Output the (X, Y) coordinate of the center of the cell containing the given text.  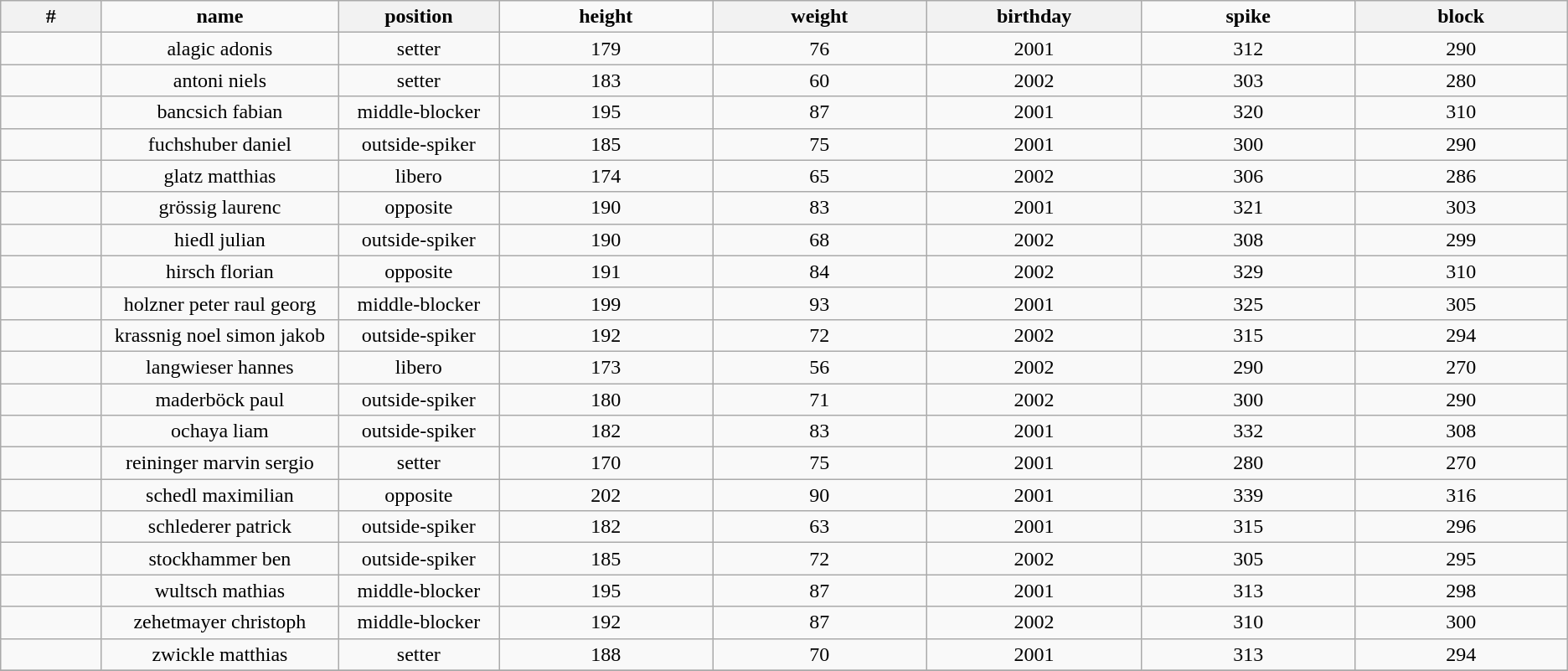
stockhammer ben (219, 559)
179 (606, 49)
birthday (1034, 17)
183 (606, 80)
84 (819, 271)
zwickle matthias (219, 654)
spike (1248, 17)
bancsich fabian (219, 112)
68 (819, 240)
# (51, 17)
188 (606, 654)
65 (819, 176)
71 (819, 400)
zehetmayer christoph (219, 622)
180 (606, 400)
block (1461, 17)
height (606, 17)
332 (1248, 431)
maderböck paul (219, 400)
174 (606, 176)
202 (606, 495)
ochaya liam (219, 431)
hiedl julian (219, 240)
312 (1248, 49)
krassnig noel simon jakob (219, 335)
70 (819, 654)
holzner peter raul georg (219, 303)
antoni niels (219, 80)
325 (1248, 303)
321 (1248, 208)
schedl maximilian (219, 495)
56 (819, 367)
schlederer patrick (219, 527)
name (219, 17)
position (419, 17)
329 (1248, 271)
306 (1248, 176)
weight (819, 17)
173 (606, 367)
295 (1461, 559)
alagic adonis (219, 49)
reininger marvin sergio (219, 463)
339 (1248, 495)
76 (819, 49)
191 (606, 271)
glatz matthias (219, 176)
wultsch mathias (219, 591)
320 (1248, 112)
199 (606, 303)
316 (1461, 495)
63 (819, 527)
296 (1461, 527)
286 (1461, 176)
90 (819, 495)
170 (606, 463)
hirsch florian (219, 271)
fuchshuber daniel (219, 144)
langwieser hannes (219, 367)
93 (819, 303)
grössig laurenc (219, 208)
298 (1461, 591)
60 (819, 80)
299 (1461, 240)
